Capture the cell that displays the provided text and extract its [X, Y] central coordinate. 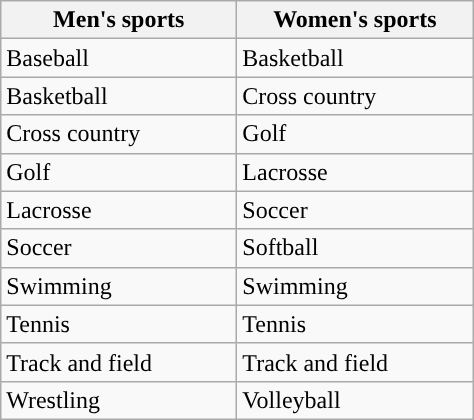
Wrestling [119, 400]
Baseball [119, 58]
Softball [355, 248]
Women's sports [355, 20]
Men's sports [119, 20]
Volleyball [355, 400]
